Output the [X, Y] coordinate of the center of the cell containing the given text.  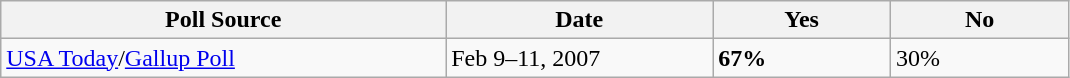
No [980, 20]
Feb 9–11, 2007 [580, 58]
Date [580, 20]
Yes [802, 20]
USA Today/Gallup Poll [224, 58]
67% [802, 58]
30% [980, 58]
Poll Source [224, 20]
